Determine the [x, y] coordinate at the center of the cell enclosing the given text.  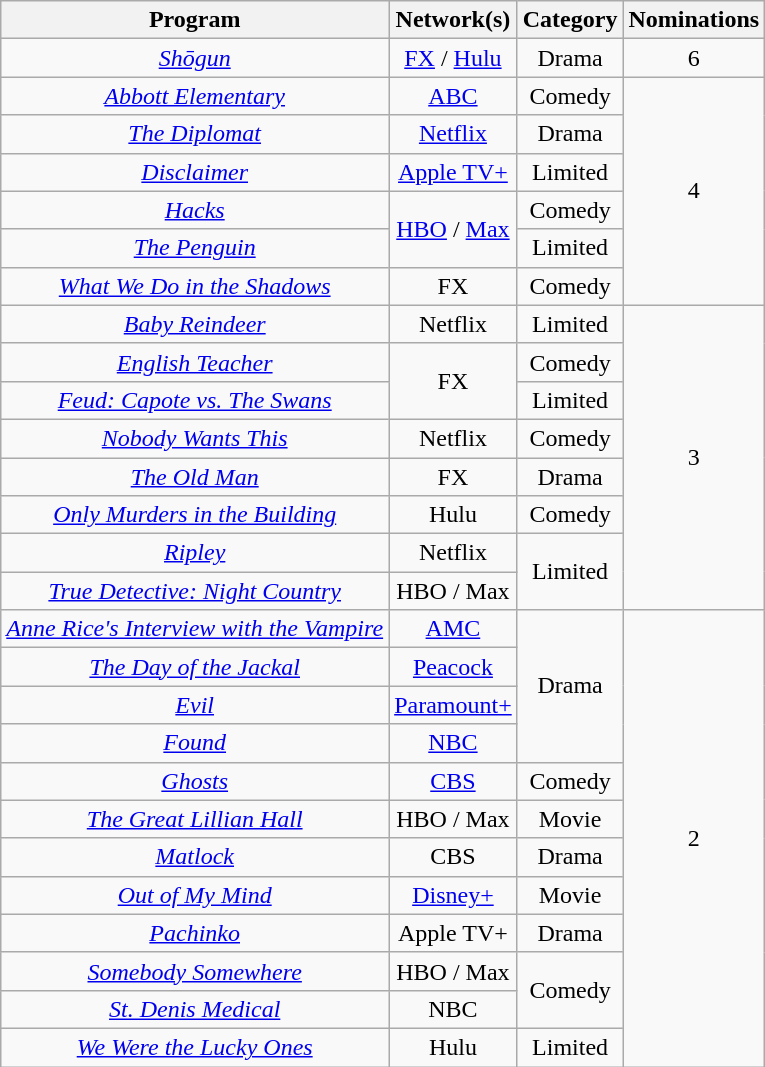
Anne Rice's Interview with the Vampire [195, 629]
3 [694, 457]
Program [195, 20]
Network(s) [454, 20]
ABC [454, 96]
The Diplomat [195, 134]
6 [694, 58]
Category [570, 20]
Feud: Capote vs. The Swans [195, 400]
The Day of the Jackal [195, 667]
Baby Reindeer [195, 324]
FX / Hulu [454, 58]
Ripley [195, 553]
St. Denis Medical [195, 1009]
Somebody Somewhere [195, 971]
Shōgun [195, 58]
Only Murders in the Building [195, 515]
True Detective: Night Country [195, 591]
Matlock [195, 857]
Paramount+ [454, 705]
English Teacher [195, 362]
4 [694, 191]
Abbott Elementary [195, 96]
Ghosts [195, 781]
Nobody Wants This [195, 438]
Peacock [454, 667]
The Penguin [195, 248]
Evil [195, 705]
Out of My Mind [195, 895]
What We Do in the Shadows [195, 286]
Pachinko [195, 933]
Disney+ [454, 895]
Hacks [195, 210]
We Were the Lucky Ones [195, 1047]
AMC [454, 629]
2 [694, 838]
Found [195, 743]
Nominations [694, 20]
Disclaimer [195, 172]
The Old Man [195, 477]
The Great Lillian Hall [195, 819]
